Locate the cell with the specified text and output its [x, y] center coordinate. 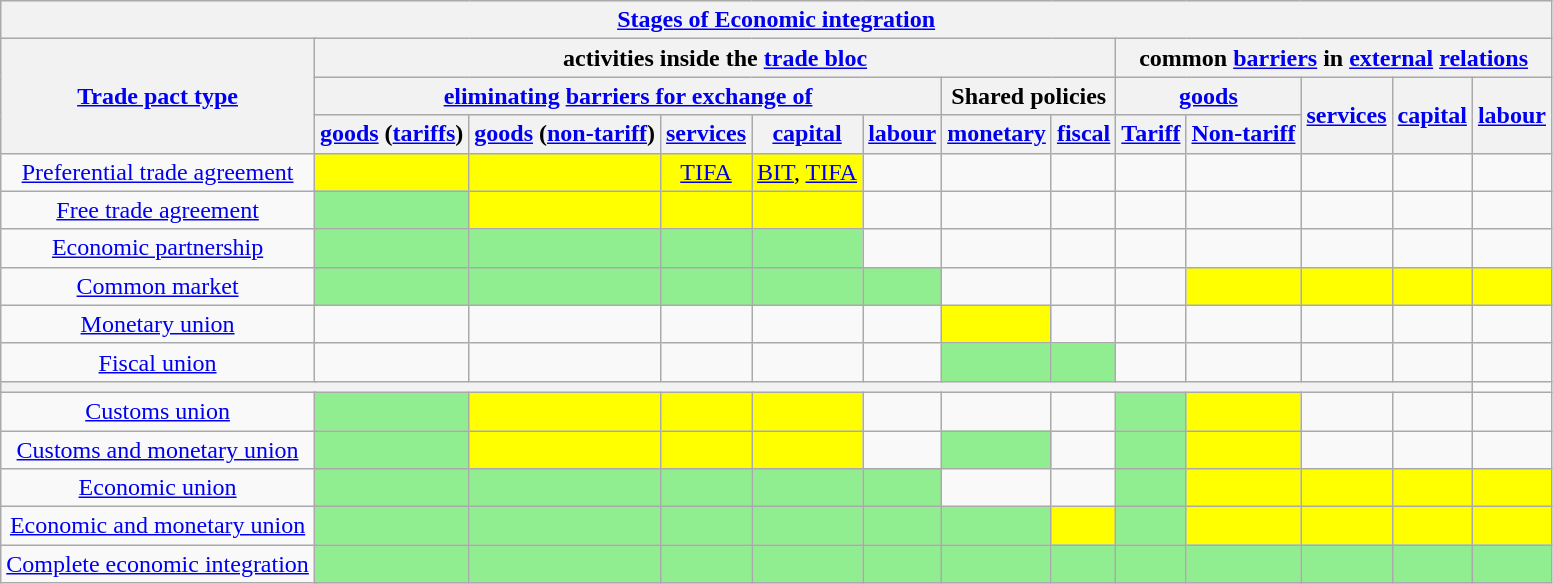
Free trade agreement [158, 210]
fiscal [1083, 134]
Fiscal union [158, 362]
goods [1208, 96]
Economic and monetary union [158, 526]
goods (tariffs) [391, 134]
goods (non-tariff) [565, 134]
Tariff [1151, 134]
BIT, TIFA [808, 172]
common barriers in external relations [1334, 58]
TIFA [706, 172]
Preferential trade agreement [158, 172]
Complete economic integration [158, 564]
Trade pact type [158, 96]
monetary [997, 134]
Economic partnership [158, 248]
Monetary union [158, 324]
Customs union [158, 411]
eliminating barriers for exchange of [628, 96]
Non-tariff [1244, 134]
Shared policies [1029, 96]
Stages of Economic integration [776, 20]
activities inside the trade bloc [714, 58]
Customs and monetary union [158, 449]
Economic union [158, 488]
Common market [158, 286]
